Detect which cell encompasses the target text, then output its [x, y] center coordinate. 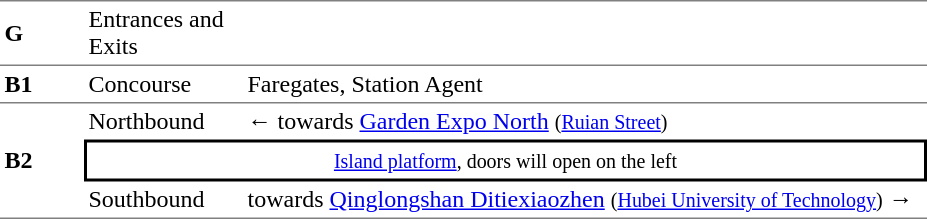
Entrances and Exits [164, 32]
B1 [42, 84]
← towards Garden Expo North (Ruian Street) [585, 122]
Faregates, Station Agent [585, 84]
Concourse [164, 84]
Northbound [164, 122]
Island platform, doors will open on the left [506, 161]
G [42, 32]
